Find where the given text appears and provide that cell's center as (X, Y) coordinate. 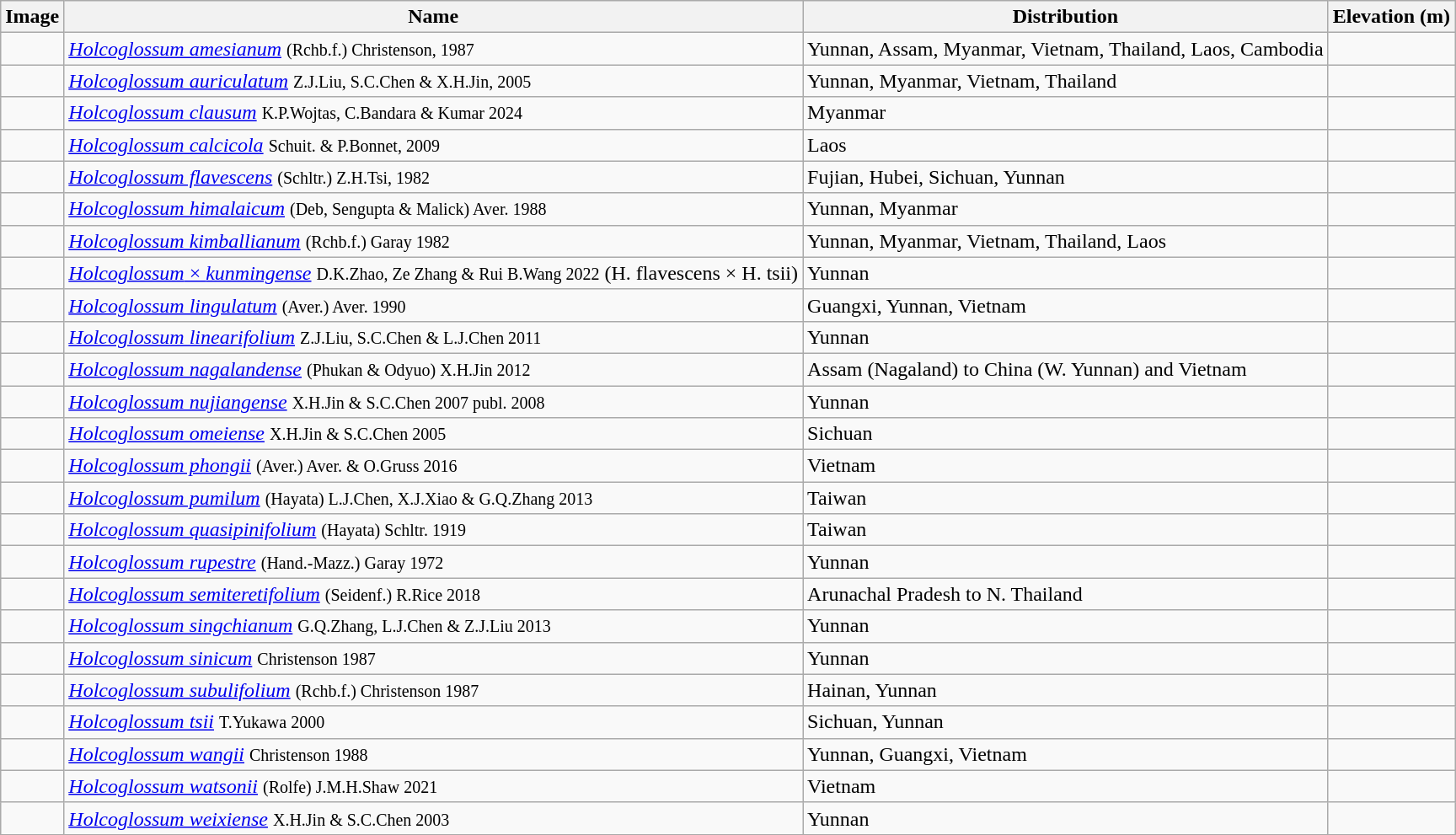
Holcoglossum quasipinifolium (Hayata) Schltr. 1919 (433, 530)
Holcoglossum tsii T.Yukawa 2000 (433, 722)
Arunachal Pradesh to N. Thailand (1066, 594)
Image (32, 17)
Sichuan (1066, 434)
Distribution (1066, 17)
Holcoglossum nujiangense X.H.Jin & S.C.Chen 2007 publ. 2008 (433, 402)
Yunnan, Myanmar (1066, 209)
Holcoglossum auriculatum Z.J.Liu, S.C.Chen & X.H.Jin, 2005 (433, 81)
Holcoglossum pumilum (Hayata) L.J.Chen, X.J.Xiao & G.Q.Zhang 2013 (433, 498)
Holcoglossum weixiense X.H.Jin & S.C.Chen 2003 (433, 818)
Holcoglossum watsonii (Rolfe) J.M.H.Shaw 2021 (433, 786)
Myanmar (1066, 113)
Holcoglossum subulifolium (Rchb.f.) Christenson 1987 (433, 690)
Holcoglossum wangii Christenson 1988 (433, 754)
Holcoglossum calcicola Schuit. & P.Bonnet, 2009 (433, 145)
Elevation (m) (1391, 17)
Holcoglossum singchianum G.Q.Zhang, L.J.Chen & Z.J.Liu 2013 (433, 626)
Holcoglossum kimballianum (Rchb.f.) Garay 1982 (433, 241)
Holcoglossum sinicum Christenson 1987 (433, 658)
Fujian, Hubei, Sichuan, Yunnan (1066, 177)
Holcoglossum nagalandense (Phukan & Odyuo) X.H.Jin 2012 (433, 369)
Holcoglossum × kunmingense D.K.Zhao, Ze Zhang & Rui B.Wang 2022 (H. flavescens × H. tsii) (433, 273)
Yunnan, Myanmar, Vietnam, Thailand, Laos (1066, 241)
Holcoglossum semiteretifolium (Seidenf.) R.Rice 2018 (433, 594)
Sichuan, Yunnan (1066, 722)
Holcoglossum flavescens (Schltr.) Z.H.Tsi, 1982 (433, 177)
Holcoglossum omeiense X.H.Jin & S.C.Chen 2005 (433, 434)
Holcoglossum rupestre (Hand.-Mazz.) Garay 1972 (433, 562)
Holcoglossum phongii (Aver.) Aver. & O.Gruss 2016 (433, 466)
Yunnan, Assam, Myanmar, Vietnam, Thailand, Laos, Cambodia (1066, 49)
Yunnan, Myanmar, Vietnam, Thailand (1066, 81)
Laos (1066, 145)
Assam (Nagaland) to China (W. Yunnan) and Vietnam (1066, 369)
Holcoglossum lingulatum (Aver.) Aver. 1990 (433, 305)
Holcoglossum amesianum (Rchb.f.) Christenson, 1987 (433, 49)
Hainan, Yunnan (1066, 690)
Holcoglossum himalaicum (Deb, Sengupta & Malick) Aver. 1988 (433, 209)
Holcoglossum clausum K.P.Wojtas, C.Bandara & Kumar 2024 (433, 113)
Yunnan, Guangxi, Vietnam (1066, 754)
Guangxi, Yunnan, Vietnam (1066, 305)
Name (433, 17)
Holcoglossum linearifolium Z.J.Liu, S.C.Chen & L.J.Chen 2011 (433, 337)
